Provide the [X, Y] coordinate of the cell's center where the given text is located.  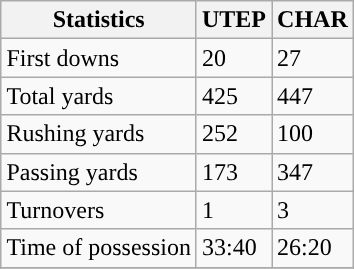
100 [313, 134]
3 [313, 210]
Total yards [99, 96]
Time of possession [99, 248]
Statistics [99, 20]
UTEP [234, 20]
173 [234, 172]
27 [313, 58]
33:40 [234, 248]
First downs [99, 58]
425 [234, 96]
CHAR [313, 20]
Passing yards [99, 172]
26:20 [313, 248]
252 [234, 134]
Turnovers [99, 210]
20 [234, 58]
Rushing yards [99, 134]
1 [234, 210]
347 [313, 172]
447 [313, 96]
